Detect which cell encompasses the target text, then output its [x, y] center coordinate. 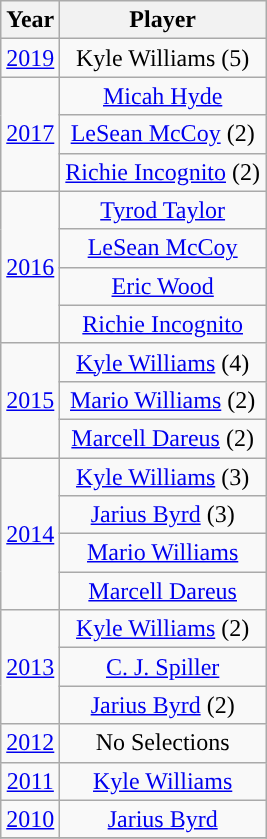
Kyle Williams (2) [163, 629]
2017 [30, 134]
Mario Williams [163, 553]
2010 [30, 819]
Jarius Byrd [163, 819]
Kyle Williams (3) [163, 477]
C. J. Spiller [163, 667]
LeSean McCoy (2) [163, 134]
Richie Incognito [163, 324]
Marcell Dareus (2) [163, 438]
Jarius Byrd (2) [163, 705]
Kyle Williams (4) [163, 362]
2014 [30, 534]
Marcell Dareus [163, 591]
Richie Incognito (2) [163, 172]
2019 [30, 58]
2011 [30, 781]
Micah Hyde [163, 96]
No Selections [163, 743]
2015 [30, 400]
LeSean McCoy [163, 248]
2016 [30, 267]
Year [30, 20]
Jarius Byrd (3) [163, 515]
Tyrod Taylor [163, 210]
Mario Williams (2) [163, 400]
Player [163, 20]
Eric Wood [163, 286]
Kyle Williams [163, 781]
2013 [30, 667]
Kyle Williams (5) [163, 58]
2012 [30, 743]
